Locate the cell with the specified text and output its (X, Y) center coordinate. 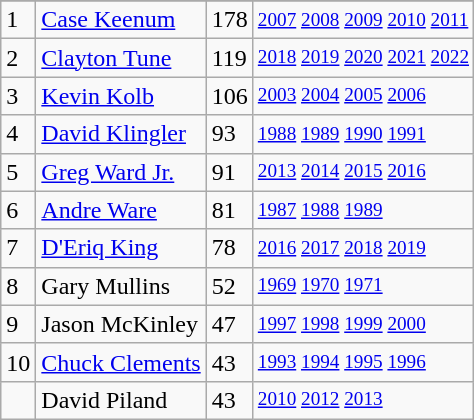
1997 1998 1999 2000 (363, 324)
Andre Ware (121, 210)
Chuck Clements (121, 362)
2003 2004 2005 2006 (363, 96)
47 (230, 324)
52 (230, 286)
Gary Mullins (121, 286)
David Klingler (121, 134)
D'Eriq King (121, 248)
1987 1988 1989 (363, 210)
2 (18, 58)
81 (230, 210)
2016 2017 2018 2019 (363, 248)
2007 2008 2009 2010 2011 (363, 20)
3 (18, 96)
119 (230, 58)
1988 1989 1990 1991 (363, 134)
2018 2019 2020 2021 2022 (363, 58)
93 (230, 134)
Kevin Kolb (121, 96)
1969 1970 1971 (363, 286)
8 (18, 286)
Clayton Tune (121, 58)
1 (18, 20)
5 (18, 172)
2013 2014 2015 2016 (363, 172)
1993 1994 1995 1996 (363, 362)
6 (18, 210)
David Piland (121, 400)
Greg Ward Jr. (121, 172)
7 (18, 248)
Jason McKinley (121, 324)
91 (230, 172)
2010 2012 2013 (363, 400)
106 (230, 96)
9 (18, 324)
10 (18, 362)
78 (230, 248)
Case Keenum (121, 20)
4 (18, 134)
178 (230, 20)
